Scan for the cell matching the given text and deliver its (x, y) coordinate at center. 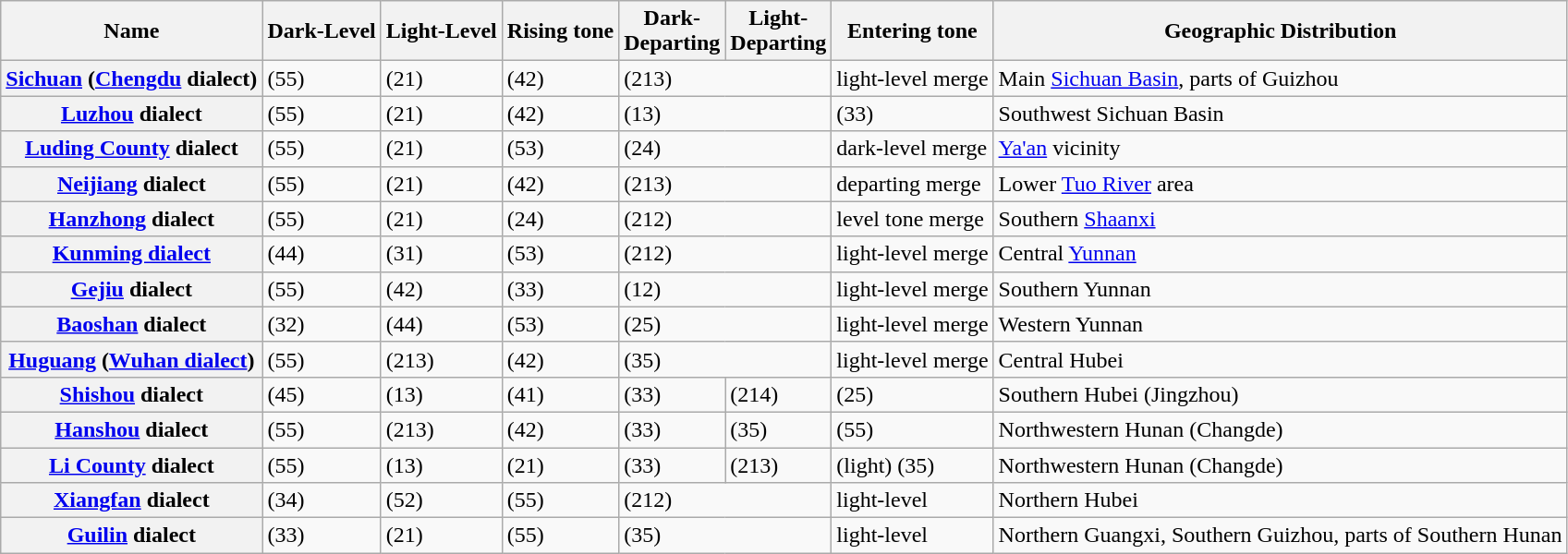
Entering tone (913, 31)
Light-Departing (778, 31)
Main Sichuan Basin, parts of Guizhou (1281, 78)
level tone merge (913, 219)
Kunming dialect (131, 254)
(45) (322, 394)
(52) (442, 500)
Dark-Departing (673, 31)
(32) (322, 324)
Southwest Sichuan Basin (1281, 114)
(41) (560, 394)
(214) (778, 394)
Northern Guangxi, Southern Guizhou, parts of Southern Hunan (1281, 536)
Li County dialect (131, 464)
Central Yunnan (1281, 254)
(31) (442, 254)
departing merge (913, 184)
Huguang (Wuhan dialect) (131, 359)
Name (131, 31)
Sichuan (Chengdu dialect) (131, 78)
(light) (35) (913, 464)
Light-Level (442, 31)
Shishou dialect (131, 394)
Lower Tuo River area (1281, 184)
Hanzhong dialect (131, 219)
Xiangfan dialect (131, 500)
Baoshan dialect (131, 324)
Rising tone (560, 31)
dark-level merge (913, 149)
Northern Hubei (1281, 500)
Southern Yunnan (1281, 289)
Central Hubei (1281, 359)
Dark-Level (322, 31)
Hanshou dialect (131, 429)
Southern Shaanxi (1281, 219)
Gejiu dialect (131, 289)
Luzhou dialect (131, 114)
Geographic Distribution (1281, 31)
Luding County dialect (131, 149)
Guilin dialect (131, 536)
(12) (725, 289)
Southern Hubei (Jingzhou) (1281, 394)
(34) (322, 500)
Neijiang dialect (131, 184)
Western Yunnan (1281, 324)
Ya'an vicinity (1281, 149)
